Find where the given text appears and provide that cell's center as [X, Y] coordinate. 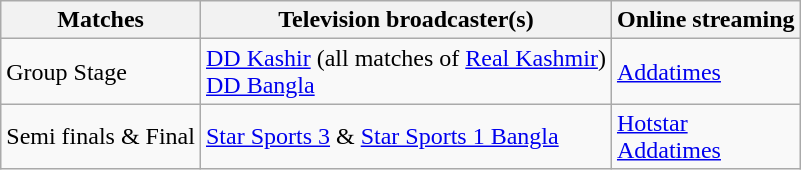
Group Stage [101, 72]
Matches [101, 20]
Semi finals & Final [101, 136]
Online streaming [706, 20]
DD Kashir (all matches of Real Kashmir) DD Bangla [406, 72]
Television broadcaster(s) [406, 20]
Star Sports 3 & Star Sports 1 Bangla [406, 136]
HotstarAddatimes [706, 136]
Addatimes [706, 72]
